Capture the cell that displays the provided text and extract its [X, Y] central coordinate. 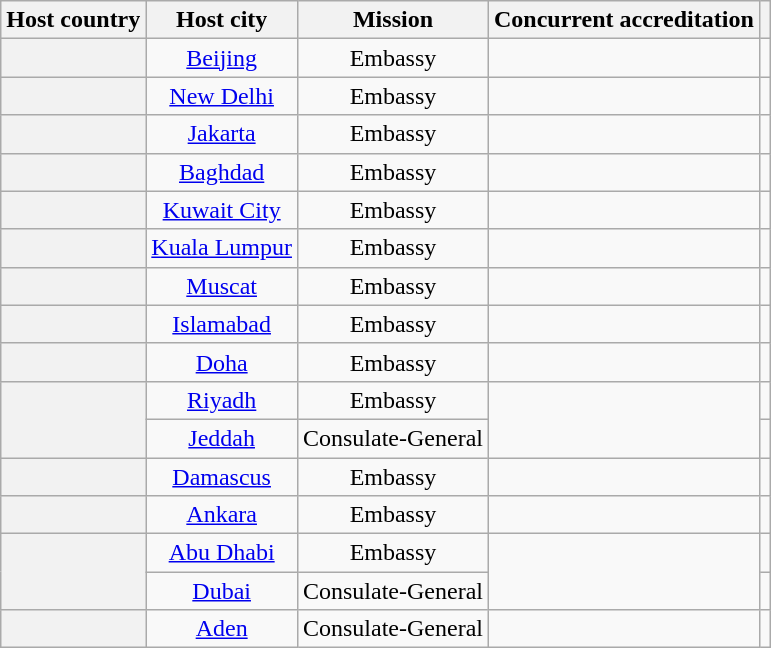
Jakarta [222, 134]
Kuwait City [222, 210]
Beijing [222, 58]
Mission [392, 20]
Ankara [222, 515]
Aden [222, 629]
Islamabad [222, 324]
Host country [74, 20]
Host city [222, 20]
Abu Dhabi [222, 553]
Damascus [222, 477]
Doha [222, 362]
Jeddah [222, 438]
Baghdad [222, 172]
Kuala Lumpur [222, 248]
Muscat [222, 286]
Concurrent accreditation [624, 20]
Dubai [222, 591]
New Delhi [222, 96]
Riyadh [222, 400]
